Extract the [x, y] coordinate from the center of the cell holding the provided text.  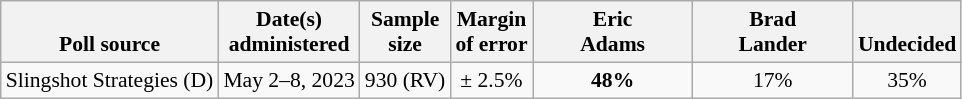
Undecided [907, 32]
± 2.5% [491, 80]
17% [773, 80]
Poll source [110, 32]
930 (RV) [406, 80]
EricAdams [613, 32]
Date(s)administered [288, 32]
Samplesize [406, 32]
BradLander [773, 32]
Slingshot Strategies (D) [110, 80]
35% [907, 80]
48% [613, 80]
Marginof error [491, 32]
May 2–8, 2023 [288, 80]
